Pinpoint the cell where the given text exists, returning its (X, Y) midpoint coordinate. 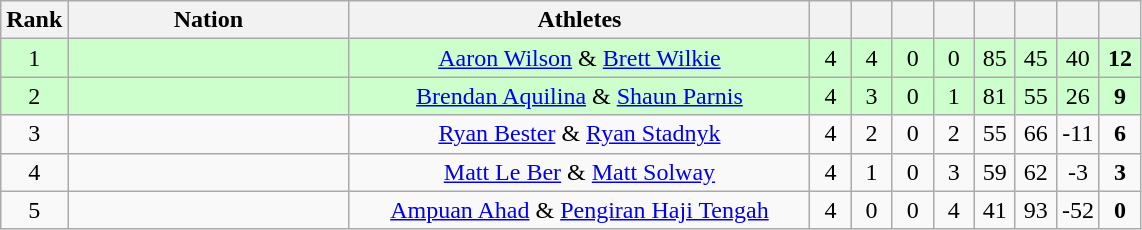
40 (1078, 58)
59 (994, 172)
5 (34, 210)
26 (1078, 96)
Aaron Wilson & Brett Wilkie (580, 58)
-52 (1078, 210)
41 (994, 210)
Nation (208, 20)
Ryan Bester & Ryan Stadnyk (580, 134)
66 (1036, 134)
12 (1120, 58)
62 (1036, 172)
9 (1120, 96)
-11 (1078, 134)
45 (1036, 58)
Brendan Aquilina & Shaun Parnis (580, 96)
85 (994, 58)
6 (1120, 134)
Athletes (580, 20)
Matt Le Ber & Matt Solway (580, 172)
Ampuan Ahad & Pengiran Haji Tengah (580, 210)
-3 (1078, 172)
93 (1036, 210)
81 (994, 96)
Rank (34, 20)
